Search for the cell housing the specified text and yield its (X, Y) center coordinate. 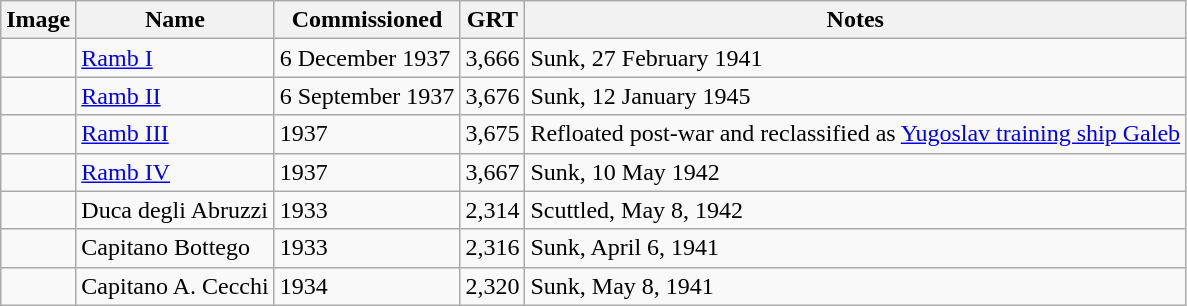
Ramb III (175, 134)
Sunk, May 8, 1941 (856, 286)
1934 (367, 286)
Notes (856, 20)
Ramb IV (175, 172)
2,314 (492, 210)
Sunk, 27 February 1941 (856, 58)
Scuttled, May 8, 1942 (856, 210)
3,676 (492, 96)
6 September 1937 (367, 96)
Capitano Bottego (175, 248)
Duca degli Abruzzi (175, 210)
3,667 (492, 172)
Capitano A. Cecchi (175, 286)
2,320 (492, 286)
Sunk, 12 January 1945 (856, 96)
Commissioned (367, 20)
Sunk, 10 May 1942 (856, 172)
6 December 1937 (367, 58)
Image (38, 20)
Sunk, April 6, 1941 (856, 248)
3,675 (492, 134)
3,666 (492, 58)
GRT (492, 20)
Refloated post-war and reclassified as Yugoslav training ship Galeb (856, 134)
Ramb I (175, 58)
Ramb II (175, 96)
2,316 (492, 248)
Name (175, 20)
